Search for the cell housing the specified text and yield its [x, y] center coordinate. 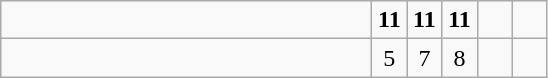
7 [424, 58]
5 [390, 58]
8 [460, 58]
